Search for the cell housing the specified text and yield its (x, y) center coordinate. 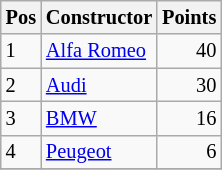
Constructor (99, 17)
6 (189, 152)
Peugeot (99, 152)
4 (21, 152)
3 (21, 118)
40 (189, 51)
BMW (99, 118)
Alfa Romeo (99, 51)
16 (189, 118)
Points (189, 17)
30 (189, 85)
Audi (99, 85)
1 (21, 51)
Pos (21, 17)
2 (21, 85)
